Scan for the cell matching the given text and deliver its (X, Y) coordinate at center. 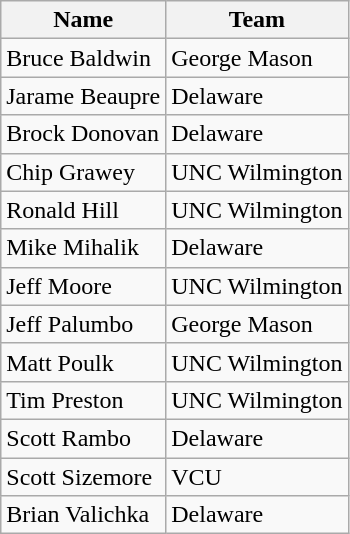
Tim Preston (84, 400)
Name (84, 20)
Scott Rambo (84, 438)
Matt Poulk (84, 362)
Team (257, 20)
Bruce Baldwin (84, 58)
Jeff Moore (84, 286)
Jeff Palumbo (84, 324)
Ronald Hill (84, 210)
Brian Valichka (84, 515)
Scott Sizemore (84, 477)
Mike Mihalik (84, 248)
Jarame Beaupre (84, 96)
Chip Grawey (84, 172)
VCU (257, 477)
Brock Donovan (84, 134)
